From the cell containing the given text, extract its center point as (x, y) coordinate. 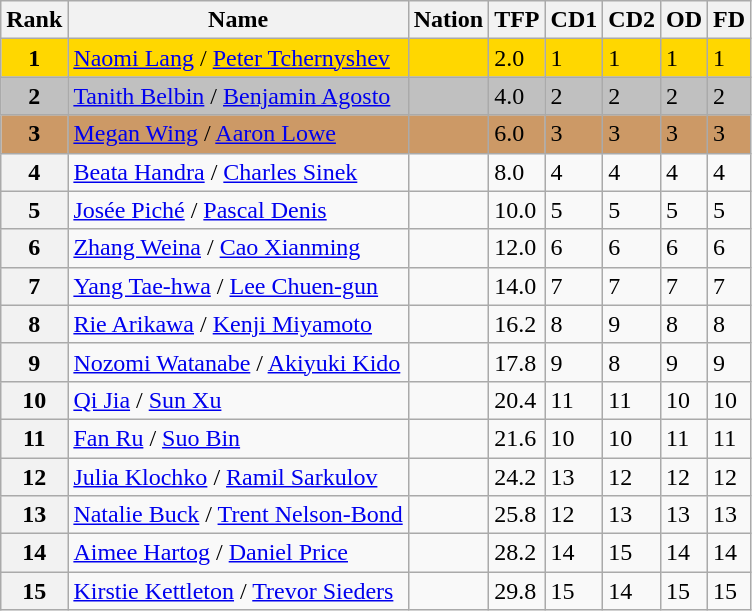
14.0 (517, 286)
CD1 (574, 20)
2.0 (517, 58)
16.2 (517, 324)
CD2 (632, 20)
Nation (448, 20)
Aimee Hartog / Daniel Price (238, 553)
25.8 (517, 515)
Rank (34, 20)
Name (238, 20)
Beata Handra / Charles Sinek (238, 172)
Rie Arikawa / Kenji Miyamoto (238, 324)
Natalie Buck / Trent Nelson-Bond (238, 515)
20.4 (517, 400)
6.0 (517, 134)
Nozomi Watanabe / Akiyuki Kido (238, 362)
Josée Piché / Pascal Denis (238, 210)
Zhang Weina / Cao Xianming (238, 248)
FD (730, 20)
Kirstie Kettleton / Trevor Sieders (238, 591)
Tanith Belbin / Benjamin Agosto (238, 96)
Megan Wing / Aaron Lowe (238, 134)
10.0 (517, 210)
Julia Klochko / Ramil Sarkulov (238, 477)
Fan Ru / Suo Bin (238, 438)
Naomi Lang / Peter Tchernyshev (238, 58)
28.2 (517, 553)
24.2 (517, 477)
Qi Jia / Sun Xu (238, 400)
Yang Tae-hwa / Lee Chuen-gun (238, 286)
TFP (517, 20)
17.8 (517, 362)
8.0 (517, 172)
12.0 (517, 248)
29.8 (517, 591)
OD (684, 20)
4.0 (517, 96)
21.6 (517, 438)
